Output the [X, Y] coordinate of the center of the cell containing the given text.  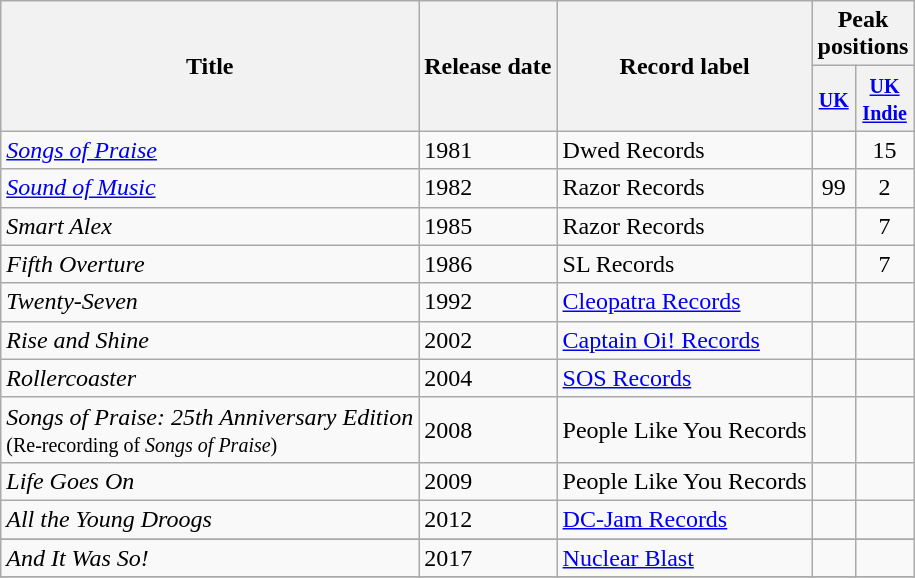
Cleopatra Records [684, 302]
2012 [488, 519]
99 [834, 188]
Release date [488, 66]
2004 [488, 378]
2009 [488, 481]
2 [884, 188]
1981 [488, 150]
SL Records [684, 264]
1992 [488, 302]
Rise and Shine [210, 340]
DC-Jam Records [684, 519]
Life Goes On [210, 481]
Sound of Music [210, 188]
1985 [488, 226]
Songs of Praise [210, 150]
2002 [488, 340]
Smart Alex [210, 226]
SOS Records [684, 378]
Rollercoaster [210, 378]
1982 [488, 188]
Nuclear Blast [684, 557]
Fifth Overture [210, 264]
2008 [488, 430]
15 [884, 150]
All the Young Droogs [210, 519]
2017 [488, 557]
And It Was So! [210, 557]
Songs of Praise: 25th Anniversary Edition(Re-recording of Songs of Praise) [210, 430]
Captain Oi! Records [684, 340]
Peak positions [863, 34]
Title [210, 66]
1986 [488, 264]
Record label [684, 66]
UK [834, 98]
UK Indie [884, 98]
Twenty-Seven [210, 302]
Dwed Records [684, 150]
